Scan for the cell matching the given text and deliver its (X, Y) coordinate at center. 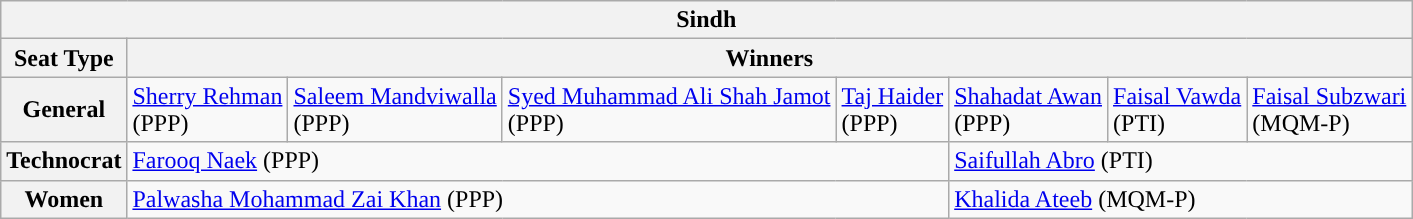
Technocrat (64, 161)
Seat Type (64, 58)
Women (64, 199)
Sindh (706, 20)
Saifullah Abro (PTI) (1180, 161)
Palwasha Mohammad Zai Khan (PPP) (538, 199)
Sherry Rehman(PPP) (208, 110)
General (64, 110)
Shahadat Awan(PPP) (1028, 110)
Faisal Vawda(PTI) (1178, 110)
Saleem Mandviwalla(PPP) (395, 110)
Khalida Ateeb (MQM-P) (1180, 199)
Taj Haider(PPP) (892, 110)
Winners (770, 58)
Syed Muhammad Ali Shah Jamot(PPP) (669, 110)
Faisal Subzwari(MQM-P) (1330, 110)
Farooq Naek (PPP) (538, 161)
